From the cell containing the given text, extract its center point as [X, Y] coordinate. 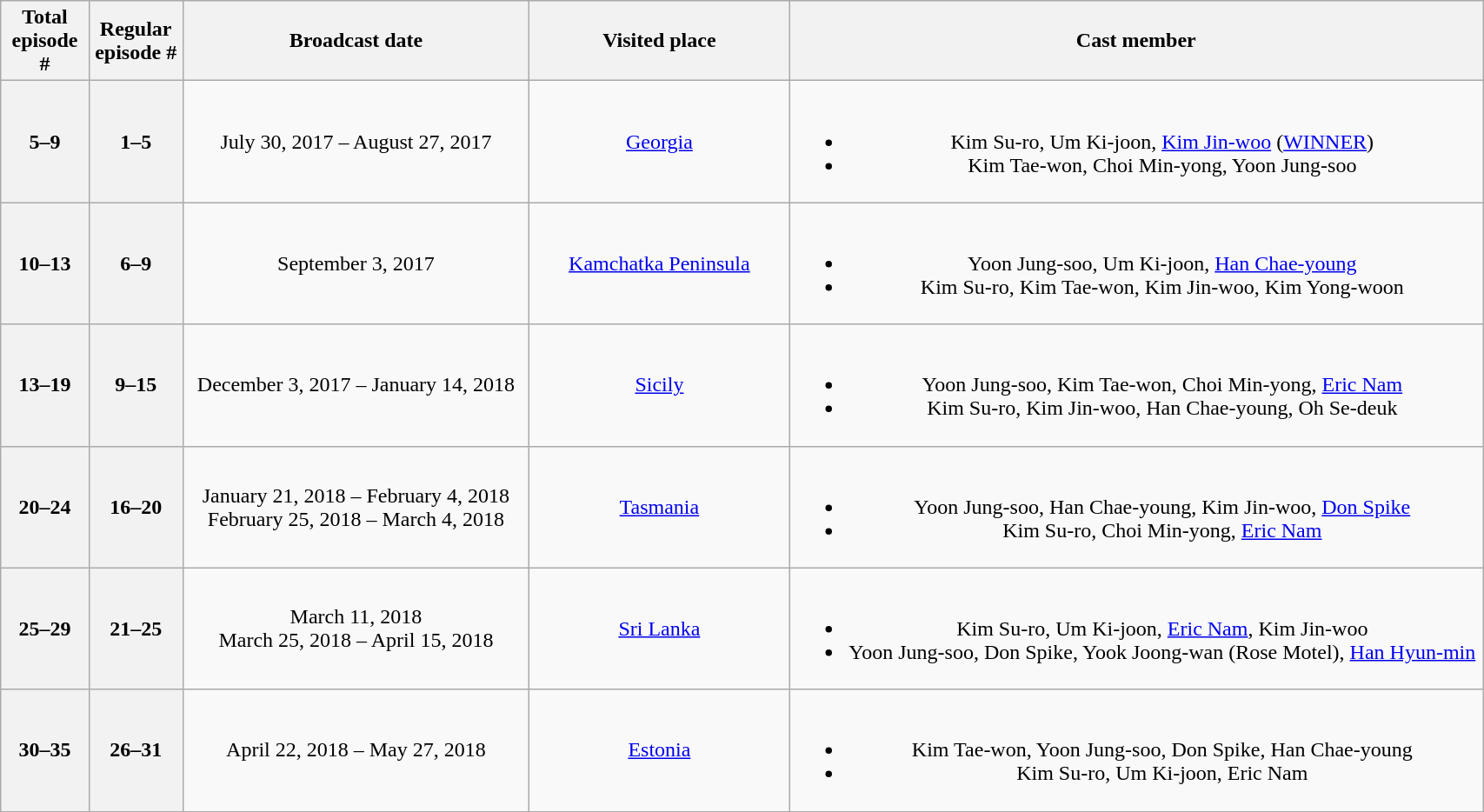
1–5 [136, 142]
25–29 [45, 629]
Kamchatka Peninsula [659, 263]
20–24 [45, 507]
Total episode # [45, 41]
Sicily [659, 385]
Kim Su-ro, Um Ki-joon, Eric Nam, Kim Jin-wooYoon Jung-soo, Don Spike, Yook Joong-wan (Rose Motel), Han Hyun-min [1136, 629]
Yoon Jung-soo, Kim Tae-won, Choi Min-yong, Eric NamKim Su-ro, Kim Jin-woo, Han Chae-young, Oh Se-deuk [1136, 385]
Kim Su-ro, Um Ki-joon, Kim Jin-woo (WINNER)Kim Tae-won, Choi Min-yong, Yoon Jung-soo [1136, 142]
10–13 [45, 263]
Yoon Jung-soo, Han Chae-young, Kim Jin-woo, Don SpikeKim Su-ro, Choi Min-yong, Eric Nam [1136, 507]
January 21, 2018 – February 4, 2018February 25, 2018 – March 4, 2018 [356, 507]
6–9 [136, 263]
Estonia [659, 750]
Regular episode # [136, 41]
26–31 [136, 750]
Yoon Jung-soo, Um Ki-joon, Han Chae-youngKim Su-ro, Kim Tae-won, Kim Jin-woo, Kim Yong-woon [1136, 263]
Cast member [1136, 41]
30–35 [45, 750]
16–20 [136, 507]
13–19 [45, 385]
Sri Lanka [659, 629]
March 11, 2018March 25, 2018 – April 15, 2018 [356, 629]
Georgia [659, 142]
July 30, 2017 – August 27, 2017 [356, 142]
Visited place [659, 41]
9–15 [136, 385]
5–9 [45, 142]
September 3, 2017 [356, 263]
December 3, 2017 – January 14, 2018 [356, 385]
Kim Tae-won, Yoon Jung-soo, Don Spike, Han Chae-youngKim Su-ro, Um Ki-joon, Eric Nam [1136, 750]
April 22, 2018 – May 27, 2018 [356, 750]
Broadcast date [356, 41]
Tasmania [659, 507]
21–25 [136, 629]
